Determine the (X, Y) coordinate at the center of the cell enclosing the given text.  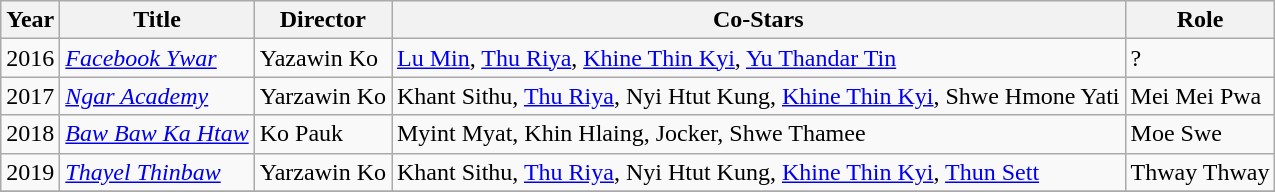
Baw Baw Ka Htaw (157, 134)
Myint Myat, Khin Hlaing, Jocker, Shwe Thamee (759, 134)
Ngar Academy (157, 96)
Khant Sithu, Thu Riya, Nyi Htut Kung, Khine Thin Kyi, Shwe Hmone Yati (759, 96)
Mei Mei Pwa (1200, 96)
Thayel Thinbaw (157, 172)
2019 (30, 172)
? (1200, 58)
Moe Swe (1200, 134)
Director (322, 20)
Year (30, 20)
Facebook Ywar (157, 58)
2018 (30, 134)
Role (1200, 20)
Lu Min, Thu Riya, Khine Thin Kyi, Yu Thandar Tin (759, 58)
Yazawin Ko (322, 58)
Title (157, 20)
2016 (30, 58)
2017 (30, 96)
Thway Thway (1200, 172)
Ko Pauk (322, 134)
Co-Stars (759, 20)
Khant Sithu, Thu Riya, Nyi Htut Kung, Khine Thin Kyi, Thun Sett (759, 172)
